Extract the [X, Y] coordinate from the center of the cell holding the provided text.  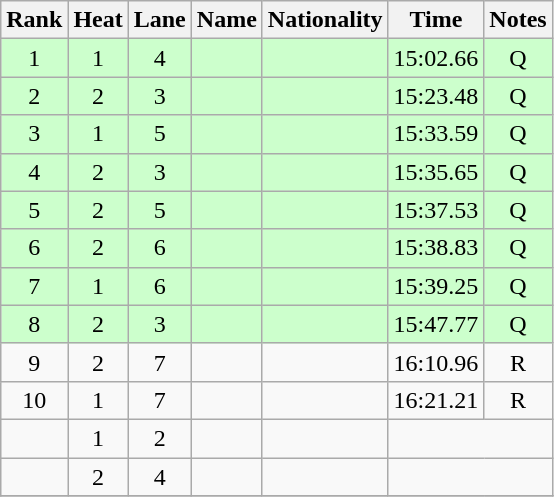
15:33.59 [436, 134]
16:10.96 [436, 362]
15:02.66 [436, 58]
16:21.21 [436, 400]
15:47.77 [436, 324]
15:23.48 [436, 96]
15:35.65 [436, 172]
Lane [160, 20]
8 [34, 324]
15:39.25 [436, 286]
Nationality [325, 20]
15:37.53 [436, 210]
10 [34, 400]
Rank [34, 20]
Time [436, 20]
9 [34, 362]
15:38.83 [436, 248]
Heat [98, 20]
Notes [518, 20]
Name [226, 20]
